Scan for the cell matching the given text and deliver its (X, Y) coordinate at center. 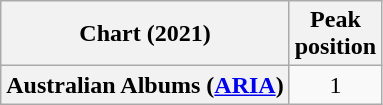
Australian Albums (ARIA) (145, 85)
Chart (2021) (145, 34)
Peakposition (335, 34)
1 (335, 85)
